Find where the given text appears and provide that cell's center as (x, y) coordinate. 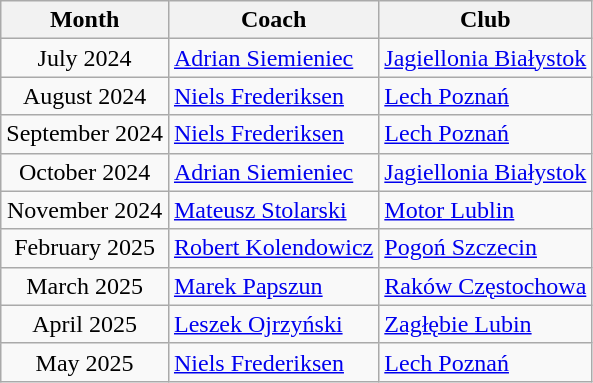
November 2024 (85, 210)
September 2024 (85, 134)
Club (486, 20)
March 2025 (85, 286)
Pogoń Szczecin (486, 248)
Leszek Ojrzyński (273, 324)
July 2024 (85, 58)
Robert Kolendowicz (273, 248)
Coach (273, 20)
Motor Lublin (486, 210)
Raków Częstochowa (486, 286)
May 2025 (85, 362)
Zagłębie Lubin (486, 324)
Mateusz Stolarski (273, 210)
August 2024 (85, 96)
February 2025 (85, 248)
Month (85, 20)
Marek Papszun (273, 286)
October 2024 (85, 172)
April 2025 (85, 324)
